Scan for the cell matching the given text and deliver its (X, Y) coordinate at center. 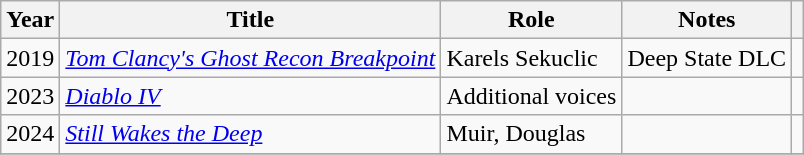
Role (532, 20)
Title (250, 20)
2023 (30, 96)
Tom Clancy's Ghost Recon Breakpoint (250, 58)
Notes (707, 20)
2024 (30, 134)
Karels Sekuclic (532, 58)
Still Wakes the Deep (250, 134)
Additional voices (532, 96)
Diablo IV (250, 96)
2019 (30, 58)
Year (30, 20)
Deep State DLC (707, 58)
Muir, Douglas (532, 134)
